Capture the cell that displays the provided text and extract its (x, y) central coordinate. 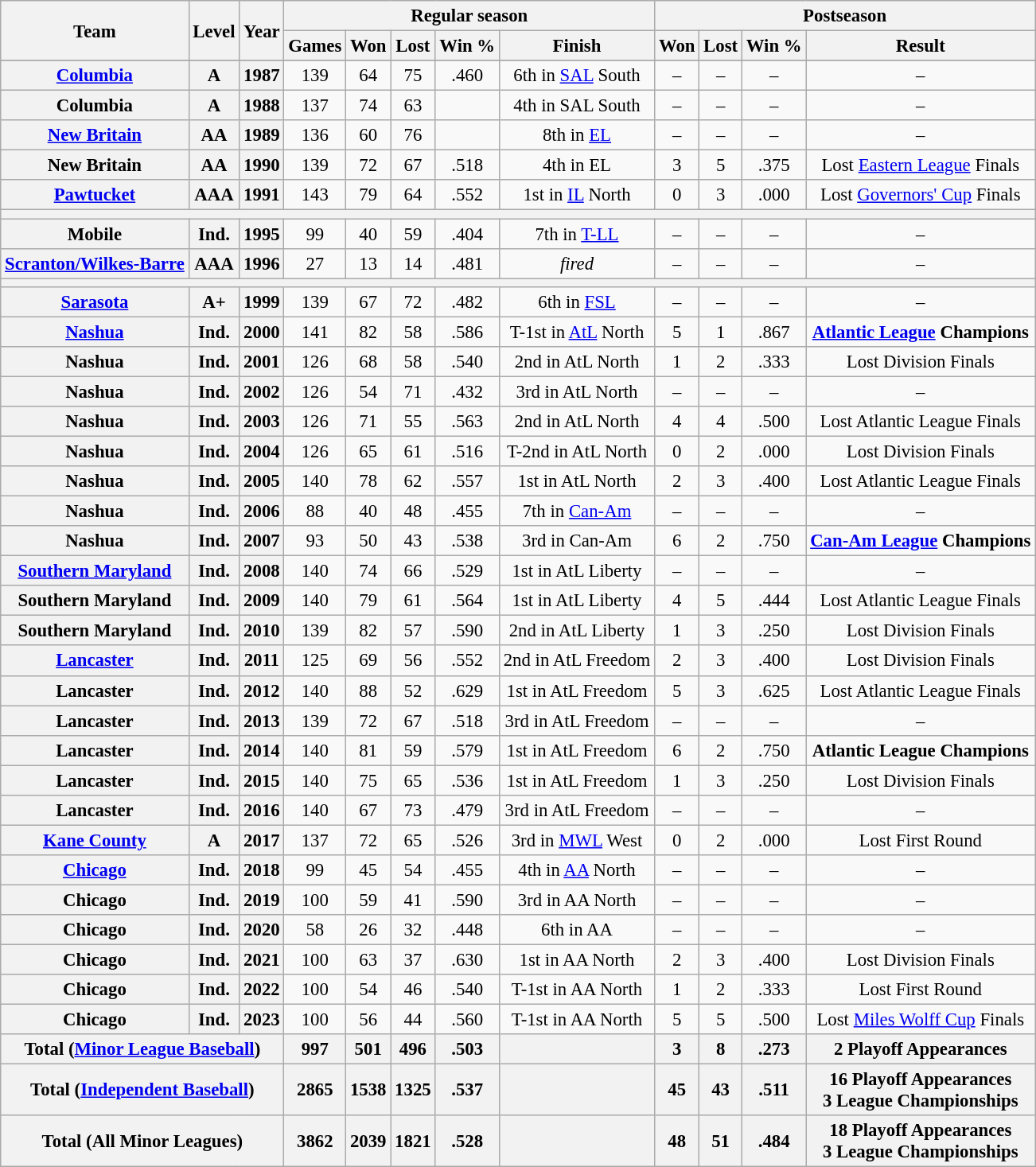
2016 (262, 811)
.586 (467, 332)
.503 (467, 1049)
3rd in MWL West (576, 840)
51 (721, 1141)
.444 (773, 601)
78 (368, 481)
Pawtucket (95, 195)
2001 (262, 362)
Level (214, 30)
125 (315, 661)
.273 (773, 1049)
997 (315, 1049)
2007 (262, 541)
13 (368, 263)
Total (Independent Baseball) (142, 1090)
.536 (467, 780)
.867 (773, 332)
.538 (467, 541)
.404 (467, 234)
Lost Governors' Cup Finals (921, 195)
27 (315, 263)
1999 (262, 301)
501 (368, 1049)
Result (921, 46)
60 (368, 135)
.560 (467, 1020)
2008 (262, 571)
2003 (262, 422)
55 (413, 422)
46 (413, 990)
.482 (467, 301)
1996 (262, 263)
.484 (773, 1141)
7th in Can-Am (576, 512)
Total (Minor League Baseball) (142, 1049)
Postseason (845, 16)
2015 (262, 780)
Lost Miles Wolff Cup Finals (921, 1020)
2865 (315, 1090)
2012 (262, 690)
4th in EL (576, 165)
Regular season (469, 16)
1325 (413, 1090)
26 (368, 930)
.516 (467, 451)
1990 (262, 165)
2011 (262, 661)
1st in AtL North (576, 481)
6th in SAL South (576, 76)
.557 (467, 481)
6th in FSL (576, 301)
3rd in AtL North (576, 391)
Sarasota (95, 301)
.481 (467, 263)
Team (95, 30)
.625 (773, 690)
2018 (262, 870)
93 (315, 541)
1st in IL North (576, 195)
66 (413, 571)
1995 (262, 234)
2019 (262, 900)
7th in T-LL (576, 234)
.511 (773, 1090)
2009 (262, 601)
.528 (467, 1141)
2005 (262, 481)
Total (All Minor Leagues) (142, 1141)
2020 (262, 930)
143 (315, 195)
.563 (467, 422)
76 (413, 135)
Finish (576, 46)
32 (413, 930)
2nd in AtL Liberty (576, 631)
2002 (262, 391)
141 (315, 332)
.432 (467, 391)
8 (721, 1049)
136 (315, 135)
52 (413, 690)
1821 (413, 1141)
62 (413, 481)
41 (413, 900)
1991 (262, 195)
73 (413, 811)
2013 (262, 721)
8th in EL (576, 135)
3rd in Can-Am (576, 541)
68 (368, 362)
.630 (467, 960)
fired (576, 263)
18 Playoff Appearances3 League Championships (921, 1141)
1989 (262, 135)
.629 (467, 690)
3rd in AA North (576, 900)
2017 (262, 840)
37 (413, 960)
2039 (368, 1141)
.529 (467, 571)
.579 (467, 750)
16 Playoff Appearances3 League Championships (921, 1090)
.526 (467, 840)
3862 (315, 1141)
.448 (467, 930)
2010 (262, 631)
.537 (467, 1090)
.375 (773, 165)
50 (368, 541)
1st in AA North (576, 960)
44 (413, 1020)
2004 (262, 451)
496 (413, 1049)
2022 (262, 990)
6th in AA (576, 930)
Mobile (95, 234)
.460 (467, 76)
.564 (467, 601)
1538 (368, 1090)
57 (413, 631)
Year (262, 30)
2000 (262, 332)
Can-Am League Champions (921, 541)
Scranton/Wilkes-Barre (95, 263)
2014 (262, 750)
4th in SAL South (576, 106)
T-2nd in AtL North (576, 451)
1987 (262, 76)
A+ (214, 301)
2023 (262, 1020)
1988 (262, 106)
4th in AA North (576, 870)
Kane County (95, 840)
Games (315, 46)
2006 (262, 512)
T-1st in AtL North (576, 332)
69 (368, 661)
2nd in AtL Freedom (576, 661)
81 (368, 750)
2 Playoff Appearances (921, 1049)
.479 (467, 811)
Lost Eastern League Finals (921, 165)
14 (413, 263)
2021 (262, 960)
